For the text-containing cell, return its midpoint in (X, Y) coordinate format. 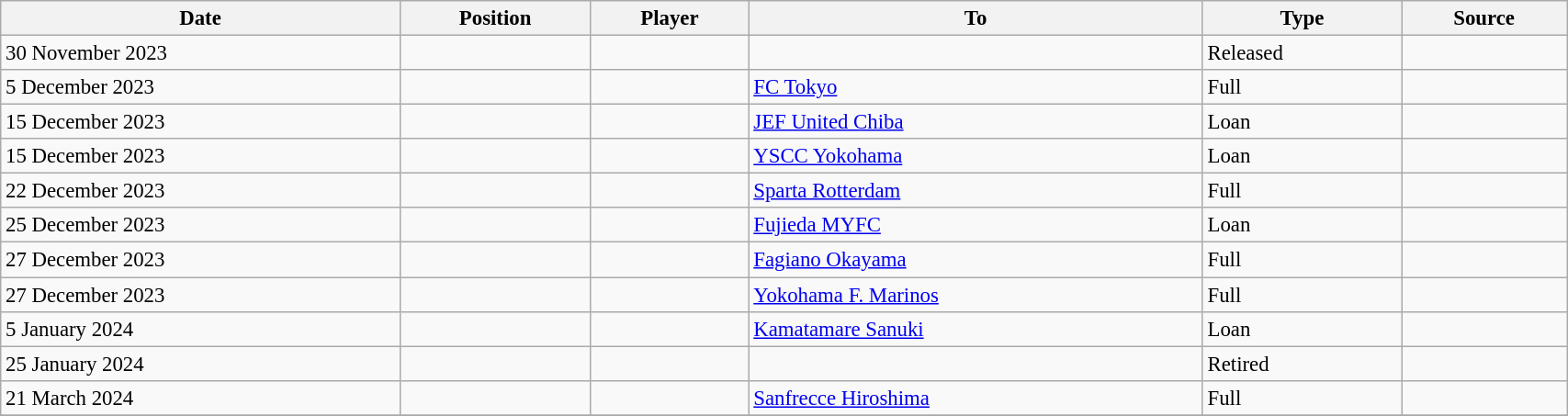
Sanfrecce Hiroshima (976, 398)
JEF United Chiba (976, 122)
Type (1302, 18)
Released (1302, 53)
21 March 2024 (200, 398)
Sparta Rotterdam (976, 191)
5 January 2024 (200, 329)
Position (495, 18)
25 December 2023 (200, 225)
To (976, 18)
Player (670, 18)
Fagiano Okayama (976, 260)
FC Tokyo (976, 87)
YSCC Yokohama (976, 156)
Date (200, 18)
Retired (1302, 364)
Fujieda MYFC (976, 225)
22 December 2023 (200, 191)
5 December 2023 (200, 87)
30 November 2023 (200, 53)
Source (1484, 18)
Kamatamare Sanuki (976, 329)
25 January 2024 (200, 364)
Yokohama F. Marinos (976, 295)
